Find where the given text appears and provide that cell's center as (X, Y) coordinate. 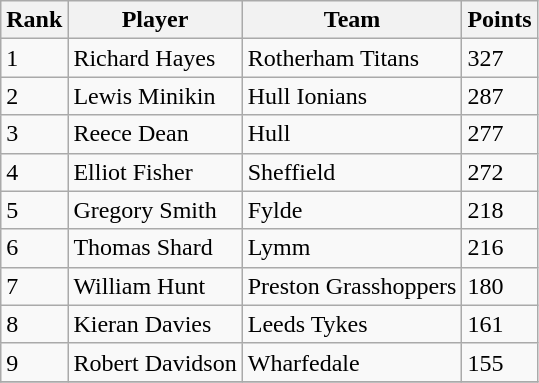
William Hunt (155, 286)
Hull (352, 134)
Preston Grasshoppers (352, 286)
Points (500, 20)
218 (500, 210)
272 (500, 172)
Fylde (352, 210)
4 (34, 172)
Player (155, 20)
Richard Hayes (155, 58)
8 (34, 324)
Elliot Fisher (155, 172)
Team (352, 20)
180 (500, 286)
Lymm (352, 248)
Rotherham Titans (352, 58)
287 (500, 96)
Wharfedale (352, 362)
Robert Davidson (155, 362)
Kieran Davies (155, 324)
327 (500, 58)
Sheffield (352, 172)
3 (34, 134)
Rank (34, 20)
Hull Ionians (352, 96)
Gregory Smith (155, 210)
Lewis Minikin (155, 96)
2 (34, 96)
1 (34, 58)
6 (34, 248)
216 (500, 248)
155 (500, 362)
9 (34, 362)
Reece Dean (155, 134)
161 (500, 324)
Thomas Shard (155, 248)
5 (34, 210)
277 (500, 134)
Leeds Tykes (352, 324)
7 (34, 286)
